Locate the cell with the specified text and output its [x, y] center coordinate. 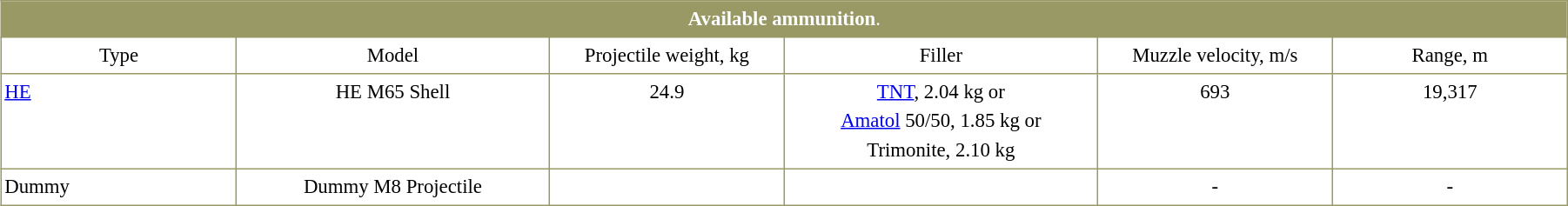
HE [119, 121]
19,317 [1450, 121]
Muzzle velocity, m/s [1215, 55]
24.9 [667, 121]
Available ammunition. [785, 19]
Dummy M8 Projectile [392, 187]
Range, m [1450, 55]
Projectile weight, kg [667, 55]
Dummy [119, 187]
TNT, 2.04 kg or Amatol 50/50, 1.85 kg or Trimonite, 2.10 kg [941, 121]
Model [392, 55]
HE M65 Shell [392, 121]
693 [1215, 121]
Type [119, 55]
Filler [941, 55]
